Find where the given text appears and provide that cell's center as [x, y] coordinate. 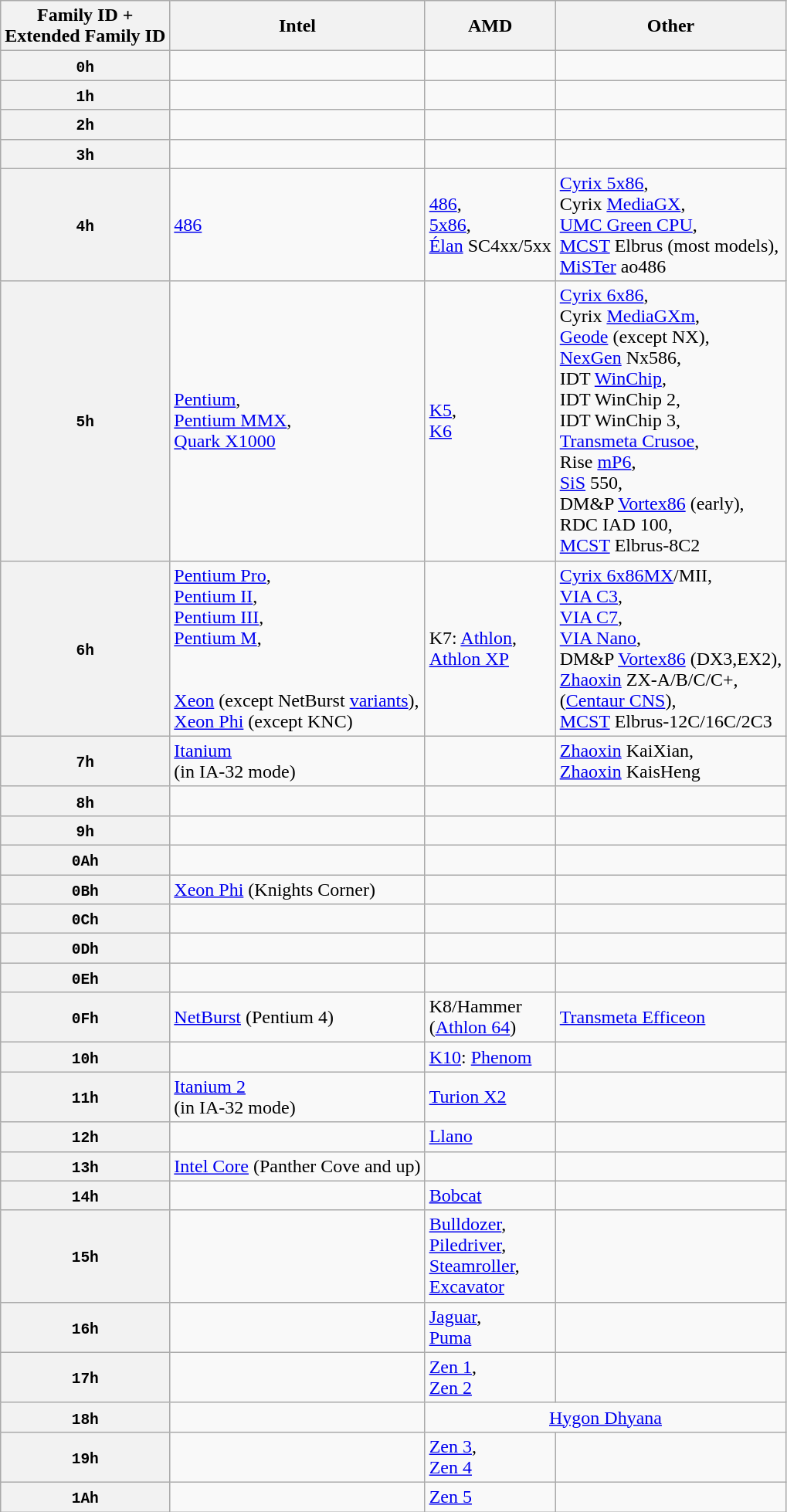
10h [85, 1057]
14h [85, 1195]
18h [85, 1417]
486,5x86,Élan SC4xx/5xx [490, 225]
0h [85, 66]
13h [85, 1166]
2h [85, 124]
11h [85, 1097]
6h [85, 649]
Zen 3,Zen 4 [490, 1456]
Intel [297, 26]
8h [85, 801]
Cyrix 6x86MX/MII,VIA C3,VIA C7,VIA Nano,DM&P Vortex86 (DX3,EX2),Zhaoxin ZX-A/B/C/C+,(Centaur CNS),MCST Elbrus-12C/16C/2C3 [670, 649]
7h [85, 761]
1h [85, 95]
Transmeta Efficeon [670, 1018]
Llano [490, 1137]
12h [85, 1137]
Other [670, 26]
15h [85, 1256]
19h [85, 1456]
0Eh [85, 978]
16h [85, 1327]
0Ch [85, 919]
0Dh [85, 948]
Jaguar,Puma [490, 1327]
0Fh [85, 1018]
Family ID +Extended Family ID [85, 26]
Itanium(in IA-32 mode) [297, 761]
Pentium Pro,Pentium II,Pentium III,Pentium M,Xeon (except NetBurst variants),Xeon Phi (except KNC) [297, 649]
Pentium,Pentium MMX,Quark X1000 [297, 421]
17h [85, 1378]
Zhaoxin KaiXian,Zhaoxin KaisHeng [670, 761]
0Ah [85, 859]
Zen 1,Zen 2 [490, 1378]
Hygon Dhyana [606, 1417]
K7: Athlon,Athlon XP [490, 649]
Bobcat [490, 1195]
Zen 5 [490, 1497]
Turion X2 [490, 1097]
3h [85, 154]
Bulldozer,Piledriver,Steamroller,Excavator [490, 1256]
5h [85, 421]
K5,K6 [490, 421]
Itanium 2(in IA-32 mode) [297, 1097]
4h [85, 225]
Cyrix 5x86,Cyrix MediaGX,UMC Green CPU,MCST Elbrus (most models),MiSTer ao486 [670, 225]
K8/Hammer(Athlon 64) [490, 1018]
0Bh [85, 889]
NetBurst (Pentium 4) [297, 1018]
Intel Core (Panther Cove and up) [297, 1166]
486 [297, 225]
AMD [490, 26]
K10: Phenom [490, 1057]
Xeon Phi (Knights Corner) [297, 889]
9h [85, 830]
1Ah [85, 1497]
